Determine the (x, y) coordinate at the center of the cell enclosing the given text.  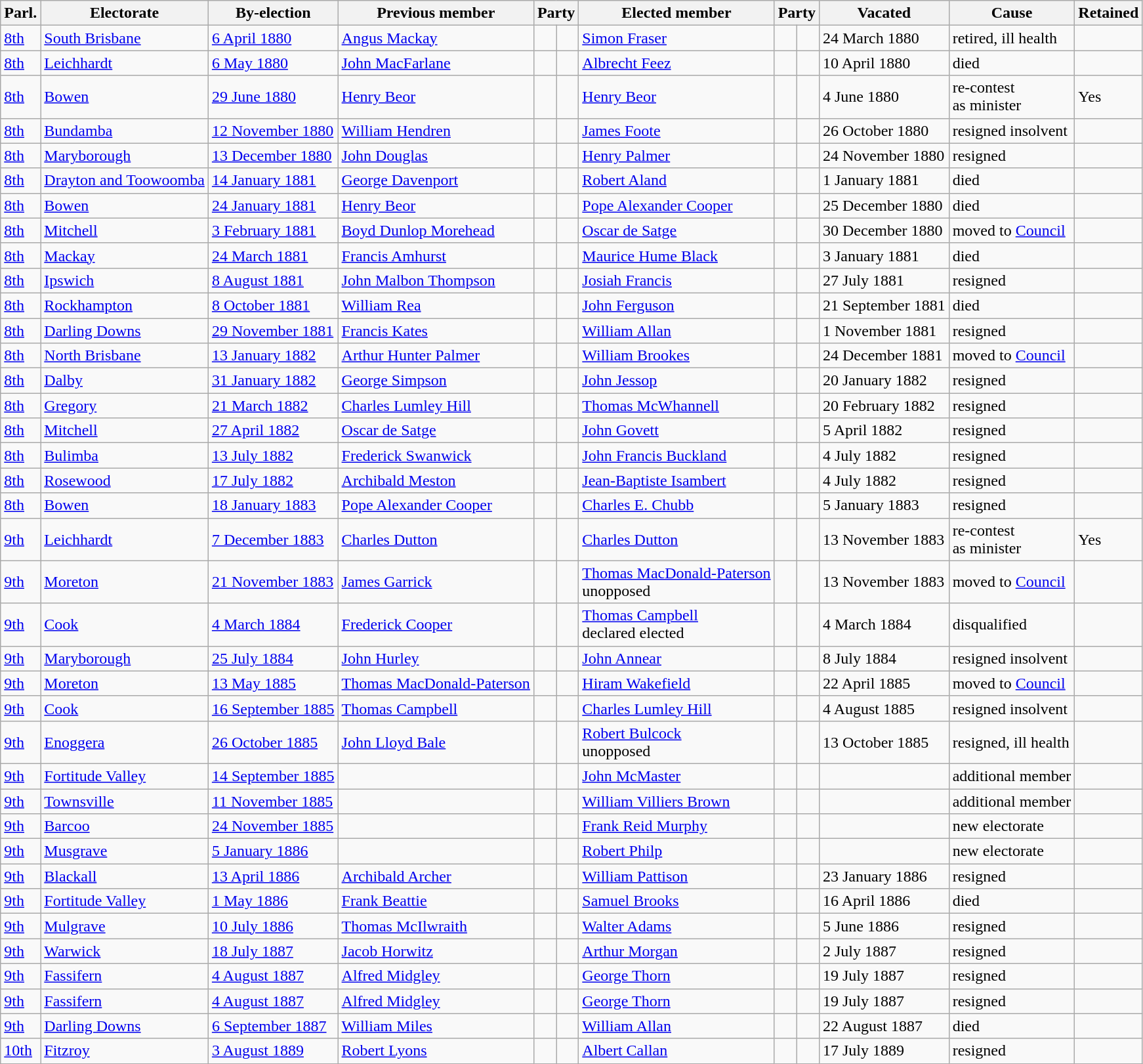
Albrecht Feez (676, 63)
Robert Philp (676, 851)
10 July 1886 (273, 926)
3 February 1881 (273, 230)
Albert Callan (676, 1051)
20 January 1882 (884, 381)
29 June 1880 (273, 97)
21 March 1882 (273, 406)
8 July 1884 (884, 658)
Mulgrave (125, 926)
John Douglas (436, 156)
Electorate (125, 13)
William Villiers Brown (676, 801)
24 November 1880 (884, 156)
22 August 1887 (884, 1026)
Thomas Campbelldeclared elected (676, 625)
8 August 1881 (273, 280)
17 July 1882 (273, 480)
John MacFarlane (436, 63)
25 December 1880 (884, 205)
14 January 1881 (273, 181)
Maurice Hume Black (676, 255)
Arthur Morgan (676, 951)
Fitzroy (125, 1051)
3 January 1881 (884, 255)
George Davenport (436, 181)
Bundamba (125, 131)
Jacob Horwitz (436, 951)
Townsville (125, 801)
11 November 1885 (273, 801)
27 July 1881 (884, 280)
24 March 1880 (884, 38)
William Brookes (676, 356)
Enoggera (125, 742)
13 May 1885 (273, 683)
Boyd Dunlop Morehead (436, 230)
25 July 1884 (273, 658)
6 April 1880 (273, 38)
Simon Fraser (676, 38)
William Pattison (676, 876)
Warwick (125, 951)
13 October 1885 (884, 742)
Archibald Archer (436, 876)
Frederick Swanwick (436, 456)
Dalby (125, 381)
6 September 1887 (273, 1026)
Rockhampton (125, 305)
4 August 1885 (884, 708)
31 January 1882 (273, 381)
4 June 1880 (884, 97)
Cause (1012, 13)
18 January 1883 (273, 505)
14 September 1885 (273, 776)
William Rea (436, 305)
John Francis Buckland (676, 456)
North Brisbane (125, 356)
18 July 1887 (273, 951)
Blackall (125, 876)
21 November 1883 (273, 582)
17 July 1889 (884, 1051)
Josiah Francis (676, 280)
16 September 1885 (273, 708)
Vacated (884, 13)
Archibald Meston (436, 480)
21 September 1881 (884, 305)
John Lloyd Bale (436, 742)
Arthur Hunter Palmer (436, 356)
Retained (1109, 13)
7 December 1883 (273, 540)
6 May 1880 (273, 63)
Gregory (125, 406)
24 December 1881 (884, 356)
16 April 1886 (884, 901)
2 July 1887 (884, 951)
Thomas McIlwraith (436, 926)
1 January 1881 (884, 181)
10th (21, 1051)
John Malbon Thompson (436, 280)
12 November 1880 (273, 131)
30 December 1880 (884, 230)
Hiram Wakefield (676, 683)
John Annear (676, 658)
George Simpson (436, 381)
20 February 1882 (884, 406)
13 April 1886 (273, 876)
10 April 1880 (884, 63)
Thomas Campbell (436, 708)
1 November 1881 (884, 330)
By-election (273, 13)
5 January 1883 (884, 505)
29 November 1881 (273, 330)
John Hurley (436, 658)
13 January 1882 (273, 356)
5 April 1882 (884, 431)
13 December 1880 (273, 156)
Frank Reid Murphy (676, 826)
Thomas MacDonald-Patersonunopposed (676, 582)
Charles E. Chubb (676, 505)
Bulimba (125, 456)
22 April 1885 (884, 683)
James Garrick (436, 582)
3 August 1889 (273, 1051)
5 June 1886 (884, 926)
William Hendren (436, 131)
Thomas MacDonald-Paterson (436, 683)
Barcoo (125, 826)
Drayton and Toowoomba (125, 181)
South Brisbane (125, 38)
disqualified (1012, 625)
Henry Palmer (676, 156)
Parl. (21, 13)
John Govett (676, 431)
Musgrave (125, 851)
Walter Adams (676, 926)
26 October 1880 (884, 131)
13 July 1882 (273, 456)
Elected member (676, 13)
1 May 1886 (273, 901)
27 April 1882 (273, 431)
Robert Aland (676, 181)
Robert Bulcockunopposed (676, 742)
23 January 1886 (884, 876)
Jean-Baptiste Isambert (676, 480)
Robert Lyons (436, 1051)
John Jessop (676, 381)
retired, ill health (1012, 38)
Previous member (436, 13)
Thomas McWhannell (676, 406)
Frederick Cooper (436, 625)
Francis Amhurst (436, 255)
John Ferguson (676, 305)
Angus Mackay (436, 38)
24 March 1881 (273, 255)
Francis Kates (436, 330)
Mackay (125, 255)
Frank Beattie (436, 901)
Samuel Brooks (676, 901)
24 January 1881 (273, 205)
26 October 1885 (273, 742)
John McMaster (676, 776)
24 November 1885 (273, 826)
5 January 1886 (273, 851)
resigned, ill health (1012, 742)
Rosewood (125, 480)
8 October 1881 (273, 305)
William Miles (436, 1026)
Ipswich (125, 280)
James Foote (676, 131)
